Provide the [x, y] coordinate of the cell's center where the given text is located.  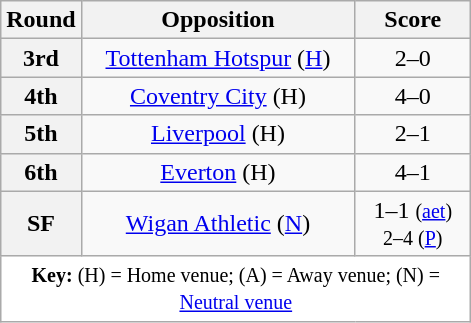
Liverpool (H) [218, 134]
4–0 [413, 96]
Score [413, 20]
2–1 [413, 134]
Coventry City (H) [218, 96]
SF [41, 224]
Everton (H) [218, 172]
6th [41, 172]
Round [41, 20]
1–1 (aet)2–4 (P) [413, 224]
5th [41, 134]
Wigan Athletic (N) [218, 224]
3rd [41, 58]
2–0 [413, 58]
Key: (H) = Home venue; (A) = Away venue; (N) = Neutral venue [236, 288]
Opposition [218, 20]
4–1 [413, 172]
4th [41, 96]
Tottenham Hotspur (H) [218, 58]
